Return [x, y] of the center of cell containing provided text 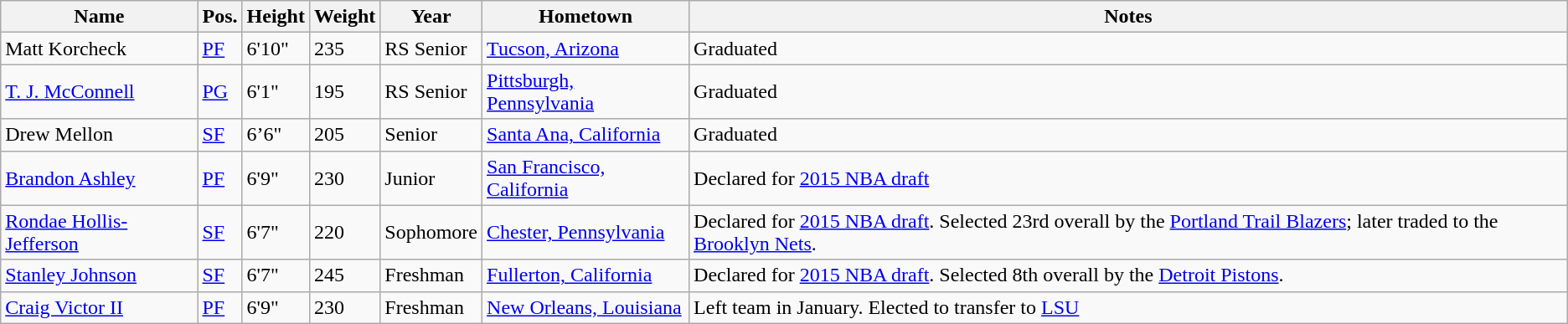
Fullerton, California [586, 275]
Tucson, Arizona [586, 49]
6'10" [276, 49]
Drew Mellon [99, 135]
Name [99, 17]
Declared for 2015 NBA draft [1129, 177]
Sophomore [431, 233]
New Orleans, Louisiana [586, 307]
Craig Victor II [99, 307]
PG [219, 92]
Stanley Johnson [99, 275]
Declared for 2015 NBA draft. Selected 8th overall by the Detroit Pistons. [1129, 275]
245 [344, 275]
Santa Ana, California [586, 135]
205 [344, 135]
220 [344, 233]
Chester, Pennsylvania [586, 233]
Junior [431, 177]
Weight [344, 17]
Senior [431, 135]
Rondae Hollis-Jefferson [99, 233]
Year [431, 17]
235 [344, 49]
Hometown [586, 17]
Pos. [219, 17]
Notes [1129, 17]
T. J. McConnell [99, 92]
195 [344, 92]
Declared for 2015 NBA draft. Selected 23rd overall by the Portland Trail Blazers; later traded to the Brooklyn Nets. [1129, 233]
Left team in January. Elected to transfer to LSU [1129, 307]
6'1" [276, 92]
6’6" [276, 135]
Matt Korcheck [99, 49]
Height [276, 17]
Pittsburgh, Pennsylvania [586, 92]
Brandon Ashley [99, 177]
San Francisco, California [586, 177]
